Locate the cell with the specified text and output its (X, Y) center coordinate. 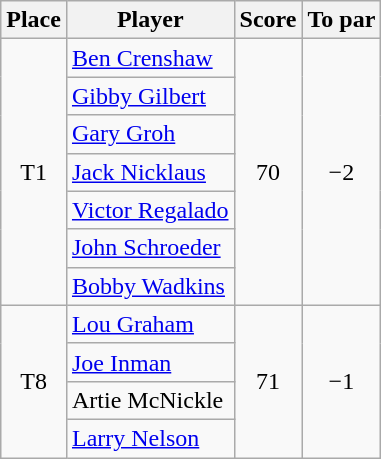
Joe Inman (150, 362)
Gibby Gilbert (150, 96)
John Schroeder (150, 248)
Ben Crenshaw (150, 58)
Gary Groh (150, 134)
Artie McNickle (150, 400)
Victor Regalado (150, 210)
Larry Nelson (150, 438)
70 (268, 172)
−2 (342, 172)
T1 (34, 172)
Place (34, 20)
71 (268, 381)
Bobby Wadkins (150, 286)
Jack Nicklaus (150, 172)
To par (342, 20)
Player (150, 20)
Lou Graham (150, 324)
Score (268, 20)
−1 (342, 381)
T8 (34, 381)
